Capture the cell that displays the provided text and extract its (X, Y) central coordinate. 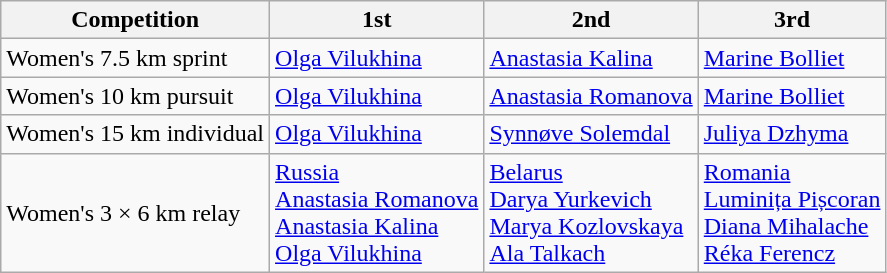
Women's 7.5 km sprint (136, 58)
2nd (591, 20)
RussiaAnastasia RomanovaAnastasia KalinaOlga Vilukhina (377, 212)
1st (377, 20)
Anastasia Romanova (591, 96)
Women's 3 × 6 km relay (136, 212)
BelarusDarya YurkevichMarya KozlovskayaAla Talkach (591, 212)
RomaniaLuminița PișcoranDiana MihalacheRéka Ferencz (792, 212)
Anastasia Kalina (591, 58)
Juliya Dzhyma (792, 134)
3rd (792, 20)
Women's 15 km individual (136, 134)
Competition (136, 20)
Women's 10 km pursuit (136, 96)
Synnøve Solemdal (591, 134)
